Capture the cell that displays the provided text and extract its [X, Y] central coordinate. 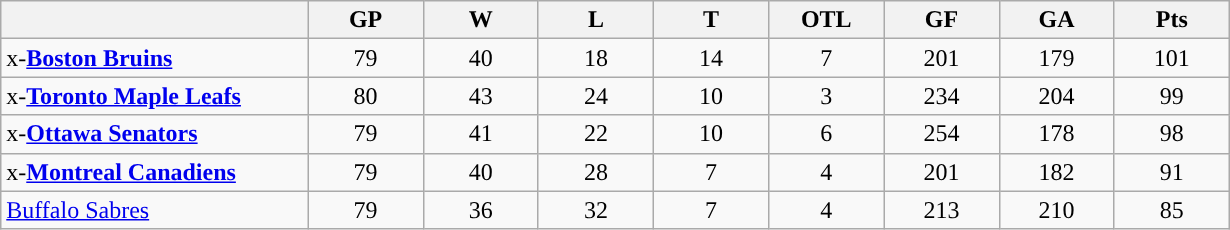
28 [596, 172]
98 [1172, 134]
254 [942, 134]
204 [1056, 96]
Buffalo Sabres [154, 210]
41 [480, 134]
GF [942, 20]
GP [366, 20]
x-Toronto Maple Leafs [154, 96]
OTL [826, 20]
234 [942, 96]
x-Ottawa Senators [154, 134]
36 [480, 210]
182 [1056, 172]
14 [710, 58]
x-Boston Bruins [154, 58]
L [596, 20]
101 [1172, 58]
179 [1056, 58]
24 [596, 96]
80 [366, 96]
x-Montreal Canadiens [154, 172]
99 [1172, 96]
T [710, 20]
6 [826, 134]
85 [1172, 210]
3 [826, 96]
GA [1056, 20]
32 [596, 210]
178 [1056, 134]
210 [1056, 210]
43 [480, 96]
18 [596, 58]
Pts [1172, 20]
213 [942, 210]
22 [596, 134]
W [480, 20]
91 [1172, 172]
